Provide the (x, y) coordinate of the cell's center where the given text is located.  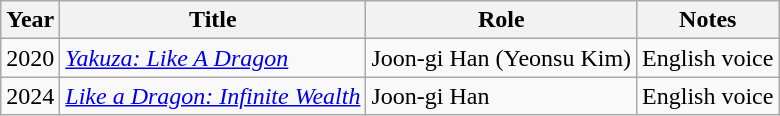
Year (30, 20)
Role (502, 20)
Like a Dragon: Infinite Wealth (213, 96)
Joon-gi Han (Yeonsu Kim) (502, 58)
2024 (30, 96)
Title (213, 20)
Notes (708, 20)
Yakuza: Like A Dragon (213, 58)
Joon-gi Han (502, 96)
2020 (30, 58)
